Scan for the cell matching the given text and deliver its (X, Y) coordinate at center. 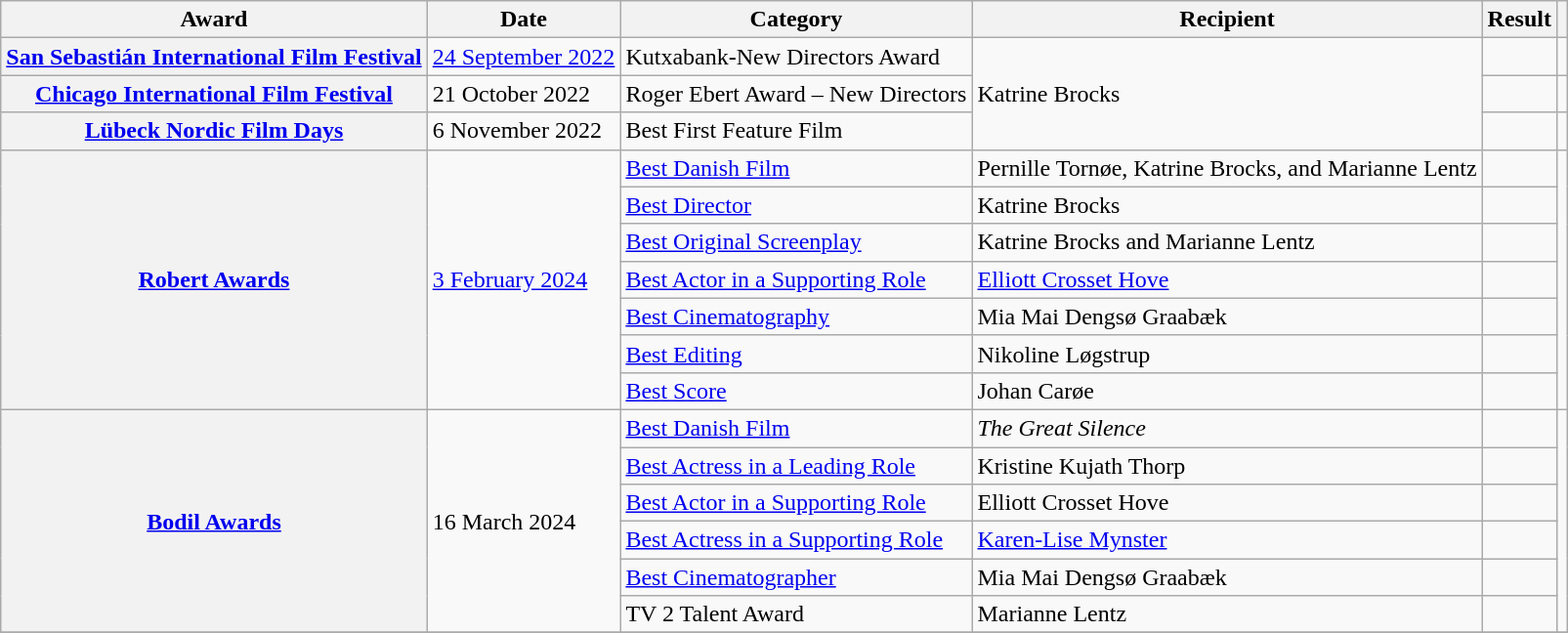
Best First Feature Film (796, 131)
Best Editing (796, 354)
Karen-Lise Mynster (1227, 540)
Kristine Kujath Thorp (1227, 466)
Chicago International Film Festival (214, 94)
Category (796, 20)
Robert Awards (214, 279)
Katrine Brocks and Marianne Lentz (1227, 242)
Marianne Lentz (1227, 614)
Best Original Screenplay (796, 242)
San Sebastián International Film Festival (214, 57)
Best Actress in a Supporting Role (796, 540)
Johan Carøe (1227, 391)
Best Actress in a Leading Role (796, 466)
21 October 2022 (524, 94)
3 February 2024 (524, 279)
Roger Ebert Award – New Directors (796, 94)
Pernille Tornøe, Katrine Brocks, and Marianne Lentz (1227, 168)
6 November 2022 (524, 131)
Best Score (796, 391)
The Great Silence (1227, 428)
Lübeck Nordic Film Days (214, 131)
Recipient (1227, 20)
16 March 2024 (524, 521)
TV 2 Talent Award (796, 614)
Bodil Awards (214, 521)
Best Director (796, 205)
Award (214, 20)
Kutxabank-New Directors Award (796, 57)
Date (524, 20)
Best Cinematography (796, 316)
Best Cinematographer (796, 577)
Nikoline Løgstrup (1227, 354)
Result (1519, 20)
24 September 2022 (524, 57)
